Search for the cell housing the specified text and yield its [X, Y] center coordinate. 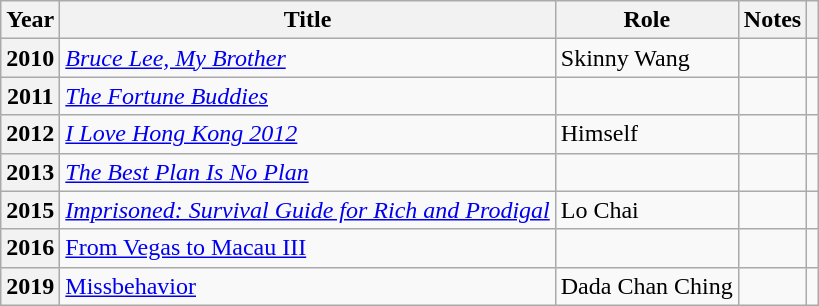
Skinny Wang [646, 58]
2015 [30, 210]
From Vegas to Macau III [308, 248]
2016 [30, 248]
2010 [30, 58]
Bruce Lee, My Brother [308, 58]
2012 [30, 134]
Role [646, 20]
2019 [30, 286]
I Love Hong Kong 2012 [308, 134]
2011 [30, 96]
Himself [646, 134]
Title [308, 20]
The Best Plan Is No Plan [308, 172]
Imprisoned: Survival Guide for Rich and Prodigal [308, 210]
The Fortune Buddies [308, 96]
Missbehavior [308, 286]
Lo Chai [646, 210]
Dada Chan Ching [646, 286]
2013 [30, 172]
Year [30, 20]
Notes [772, 20]
